Pinpoint the cell where the given text exists, returning its [x, y] midpoint coordinate. 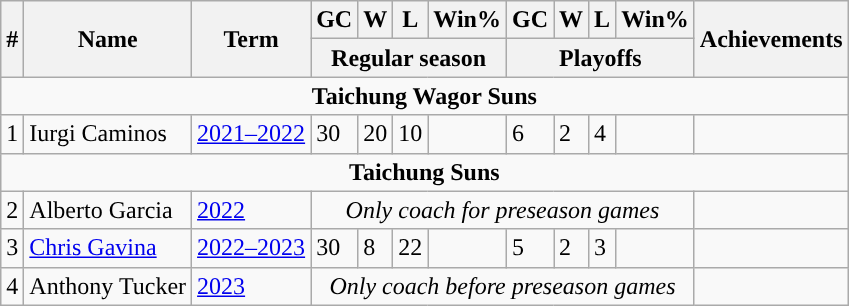
Anthony Tucker [108, 286]
6 [530, 134]
Taichung Suns [424, 172]
Iurgi Caminos [108, 134]
20 [376, 134]
Only coach for preseason games [503, 210]
# [12, 39]
Only coach before preseason games [503, 286]
Alberto Garcia [108, 210]
22 [410, 248]
2021–2022 [252, 134]
8 [376, 248]
Playoffs [600, 58]
2022–2023 [252, 248]
Chris Gavina [108, 248]
2022 [252, 210]
Taichung Wagor Suns [424, 96]
Term [252, 39]
10 [410, 134]
1 [12, 134]
Achievements [771, 39]
5 [530, 248]
Name [108, 39]
2023 [252, 286]
Regular season [409, 58]
